For the text-containing cell, return its midpoint in (X, Y) coordinate format. 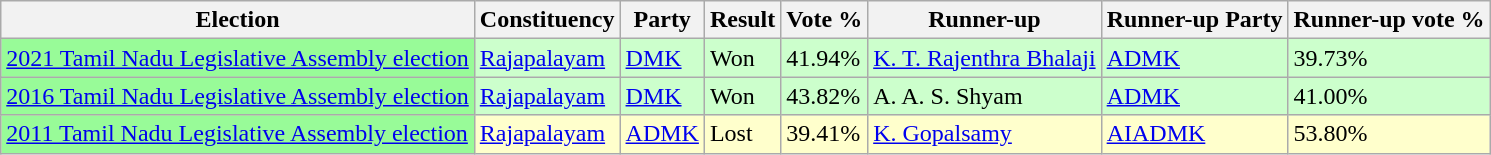
Election (238, 20)
Lost (742, 134)
Vote % (824, 20)
AIADMK (1194, 134)
41.00% (1389, 96)
53.80% (1389, 134)
2016 Tamil Nadu Legislative Assembly election (238, 96)
Party (662, 20)
2011 Tamil Nadu Legislative Assembly election (238, 134)
39.41% (824, 134)
K. T. Rajenthra Bhalaji (984, 58)
2021 Tamil Nadu Legislative Assembly election (238, 58)
41.94% (824, 58)
Runner-up vote % (1389, 20)
A. A. S. Shyam (984, 96)
Runner-up (984, 20)
39.73% (1389, 58)
Constituency (547, 20)
Runner-up Party (1194, 20)
K. Gopalsamy (984, 134)
43.82% (824, 96)
Result (742, 20)
